Find where the given text appears and provide that cell's center as [X, Y] coordinate. 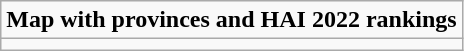
Map with provinces and HAI 2022 rankings [232, 20]
